Find where the given text appears and provide that cell's center as (x, y) coordinate. 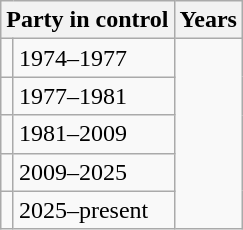
1977–1981 (94, 96)
Years (208, 20)
1974–1977 (94, 58)
1981–2009 (94, 134)
2025–present (94, 210)
2009–2025 (94, 172)
Party in control (88, 20)
